From the cell containing the given text, extract its center point as (X, Y) coordinate. 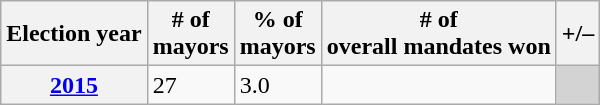
2015 (74, 85)
3.0 (278, 85)
+/– (578, 34)
# ofoverall mandates won (438, 34)
% ofmayors (278, 34)
Election year (74, 34)
27 (190, 85)
# ofmayors (190, 34)
